Find where the given text appears and provide that cell's center as (x, y) coordinate. 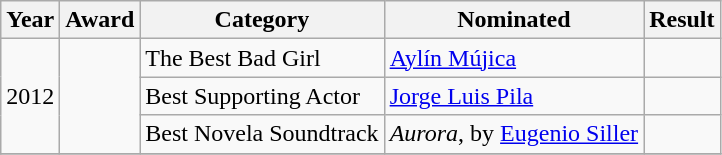
2012 (30, 96)
Year (30, 20)
Award (100, 20)
Aurora, by Eugenio Siller (514, 134)
Jorge Luis Pila (514, 96)
Best Supporting Actor (262, 96)
Nominated (514, 20)
The Best Bad Girl (262, 58)
Result (682, 20)
Category (262, 20)
Aylín Mújica (514, 58)
Best Novela Soundtrack (262, 134)
